Identify which cell holds the provided text, then report its (X, Y) central coordinate. 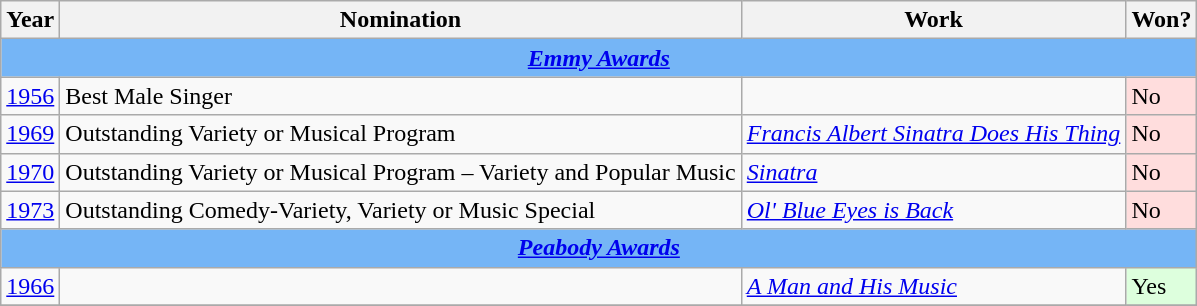
Won? (1162, 20)
Sinatra (934, 172)
1956 (30, 96)
Best Male Singer (400, 96)
Ol' Blue Eyes is Back (934, 210)
Work (934, 20)
Year (30, 20)
Outstanding Variety or Musical Program – Variety and Popular Music (400, 172)
1973 (30, 210)
Yes (1162, 286)
1969 (30, 134)
Nomination (400, 20)
1970 (30, 172)
1966 (30, 286)
Outstanding Comedy-Variety, Variety or Music Special (400, 210)
A Man and His Music (934, 286)
Emmy Awards (599, 58)
Outstanding Variety or Musical Program (400, 134)
Peabody Awards (599, 248)
Francis Albert Sinatra Does His Thing (934, 134)
